Provide the [x, y] coordinate of the cell's center where the given text is located.  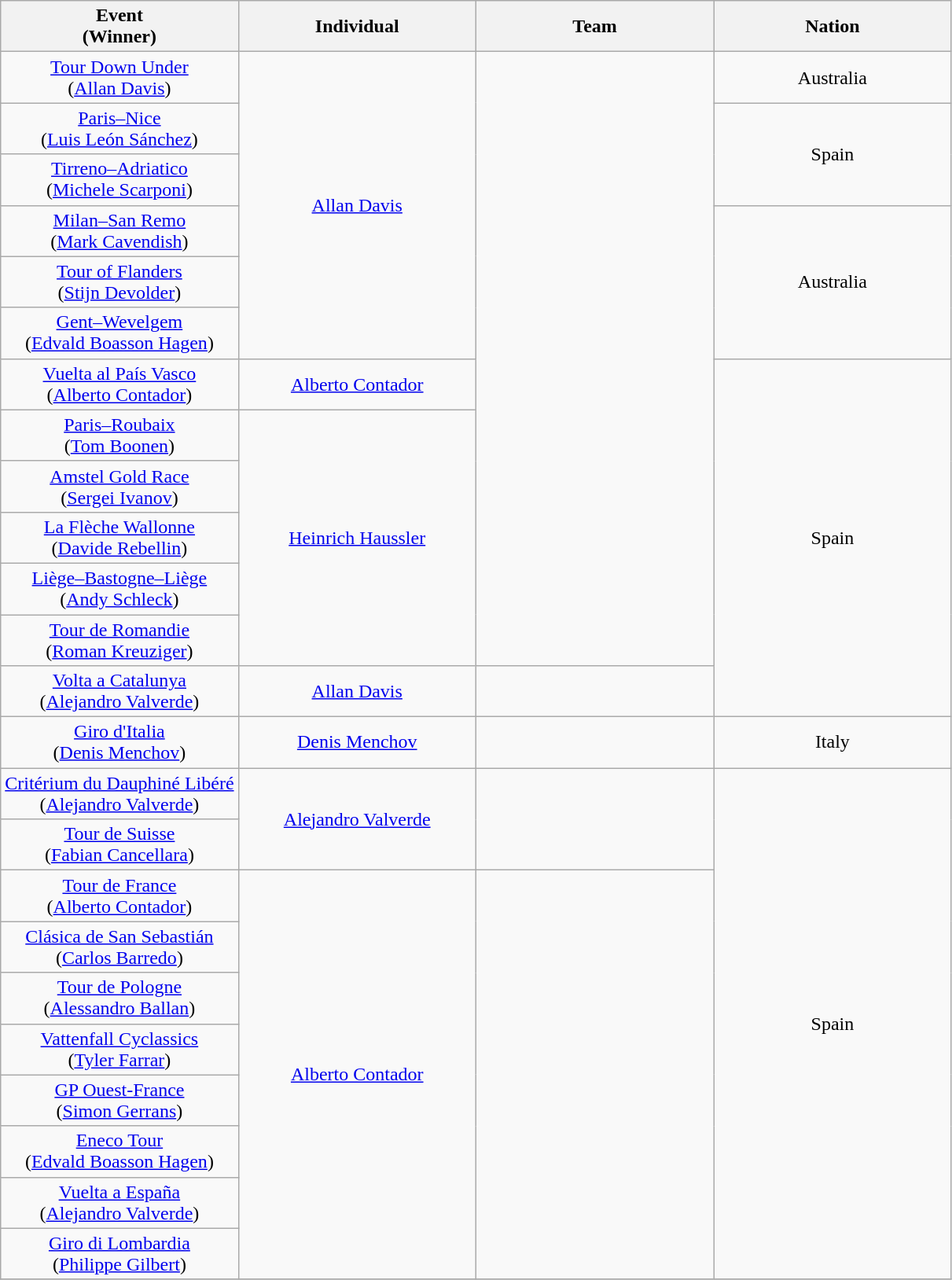
Tour Down Under(Allan Davis) [119, 77]
GP Ouest-France(Simon Gerrans) [119, 1101]
Tour of Flanders(Stijn Devolder) [119, 281]
Vuelta a España(Alejandro Valverde) [119, 1203]
Heinrich Haussler [357, 538]
Alejandro Valverde [357, 819]
Paris–Nice(Luis León Sánchez) [119, 129]
Event(Winner) [119, 27]
Tour de Suisse(Fabian Cancellara) [119, 844]
Eneco Tour(Edvald Boasson Hagen) [119, 1151]
Giro di Lombardia(Philippe Gilbert) [119, 1253]
Italy [833, 742]
La Flèche Wallonne(Davide Rebellin) [119, 538]
Team [594, 27]
Milan–San Remo(Mark Cavendish) [119, 231]
Vattenfall Cyclassics(Tyler Farrar) [119, 1049]
Amstel Gold Race(Sergei Ivanov) [119, 486]
Tour de France(Alberto Contador) [119, 896]
Nation [833, 27]
Paris–Roubaix(Tom Boonen) [119, 436]
Tirreno–Adriatico(Michele Scarponi) [119, 179]
Liège–Bastogne–Liège(Andy Schleck) [119, 588]
Tour de Pologne(Alessandro Ballan) [119, 999]
Giro d'Italia(Denis Menchov) [119, 742]
Gent–Wevelgem(Edvald Boasson Hagen) [119, 333]
Clásica de San Sebastián(Carlos Barredo) [119, 947]
Critérium du Dauphiné Libéré(Alejandro Valverde) [119, 794]
Vuelta al País Vasco(Alberto Contador) [119, 384]
Volta a Catalunya(Alejandro Valverde) [119, 692]
Individual [357, 27]
Denis Menchov [357, 742]
Tour de Romandie(Roman Kreuziger) [119, 640]
